Identify which cell holds the provided text, then report its (X, Y) central coordinate. 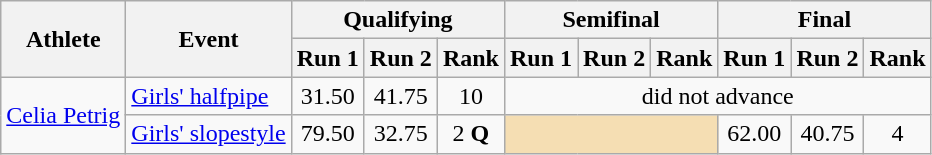
did not advance (718, 96)
4 (898, 134)
62.00 (754, 134)
31.50 (328, 96)
32.75 (400, 134)
79.50 (328, 134)
10 (470, 96)
40.75 (828, 134)
Celia Petrig (64, 115)
Semifinal (610, 20)
41.75 (400, 96)
Girls' slopestyle (208, 134)
Qualifying (398, 20)
Girls' halfpipe (208, 96)
Event (208, 39)
2 Q (470, 134)
Final (824, 20)
Athlete (64, 39)
